Search for the cell housing the specified text and yield its (X, Y) center coordinate. 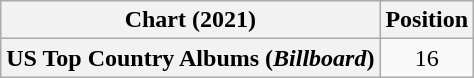
Chart (2021) (190, 20)
Position (427, 20)
US Top Country Albums (Billboard) (190, 58)
16 (427, 58)
